Identify which cell holds the provided text, then report its (X, Y) central coordinate. 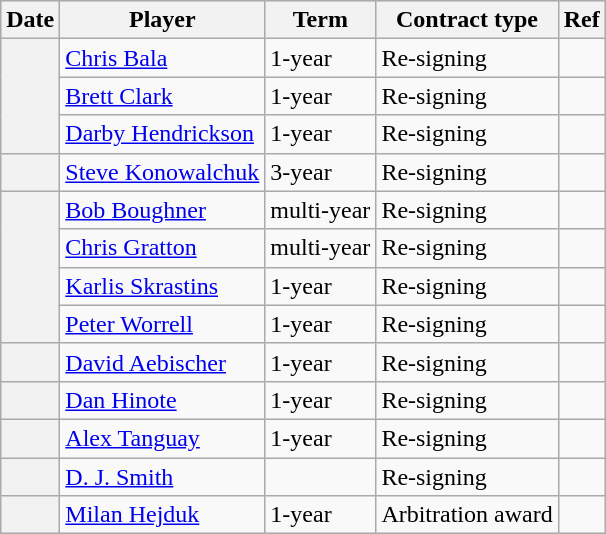
Term (320, 20)
Steve Konowalchuk (162, 172)
Player (162, 20)
D. J. Smith (162, 477)
Dan Hinote (162, 400)
Arbitration award (467, 515)
David Aebischer (162, 362)
Darby Hendrickson (162, 134)
Milan Hejduk (162, 515)
Contract type (467, 20)
Date (30, 20)
Brett Clark (162, 96)
Karlis Skrastins (162, 286)
3-year (320, 172)
Chris Bala (162, 58)
Alex Tanguay (162, 438)
Bob Boughner (162, 210)
Peter Worrell (162, 324)
Ref (582, 20)
Chris Gratton (162, 248)
